Determine the [x, y] coordinate at the center of the cell enclosing the given text.  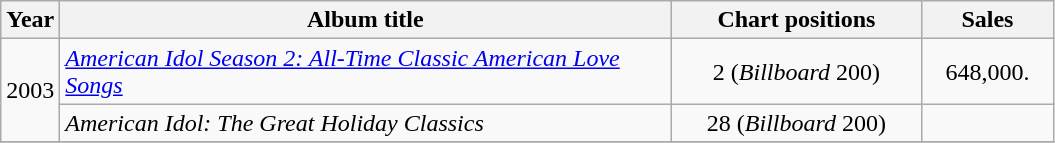
American Idol: The Great Holiday Classics [366, 123]
2003 [30, 90]
28 (Billboard 200) [796, 123]
Album title [366, 20]
Chart positions [796, 20]
648,000. [988, 72]
American Idol Season 2: All-Time Classic American Love Songs [366, 72]
Sales [988, 20]
2 (Billboard 200) [796, 72]
Year [30, 20]
